Return the (X, Y) coordinate for the center point of the cell that contains the specified text.  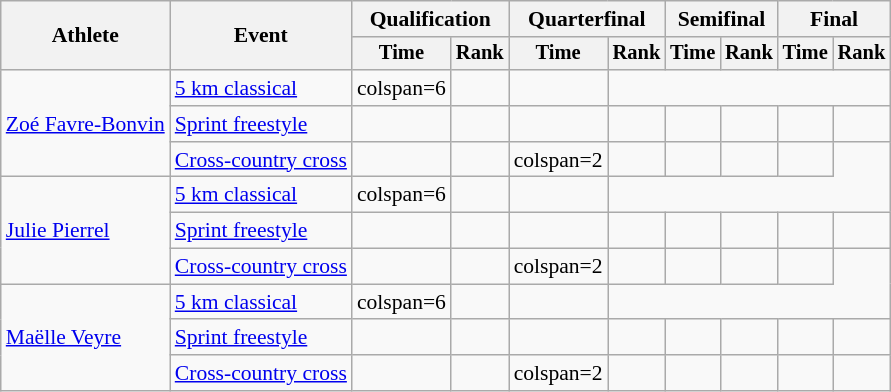
Julie Pierrel (86, 230)
Qualification (430, 19)
Event (261, 36)
Final (834, 19)
Athlete (86, 36)
Maëlle Veyre (86, 338)
Semifinal (721, 19)
Zoé Favre-Bonvin (86, 124)
Quarterfinal (588, 19)
